Locate the cell with the specified text and output its [X, Y] center coordinate. 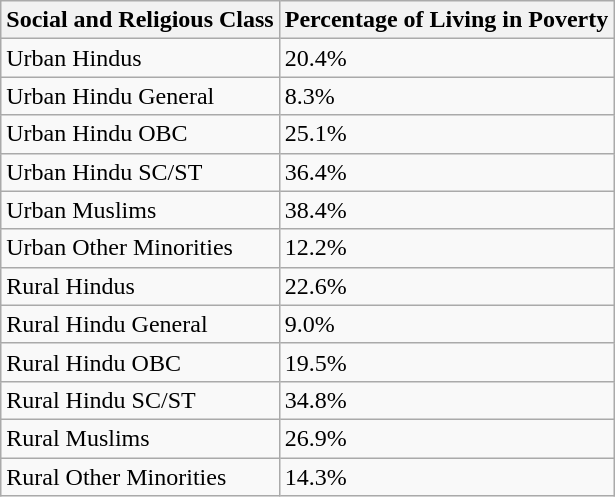
Rural Hindu General [140, 324]
38.4% [446, 210]
Urban Hindu OBC [140, 134]
Rural Other Minorities [140, 477]
14.3% [446, 477]
Rural Hindu OBC [140, 362]
34.8% [446, 400]
25.1% [446, 134]
20.4% [446, 58]
Rural Hindu SC/ST [140, 400]
Urban Other Minorities [140, 248]
Rural Muslims [140, 438]
Urban Hindu SC/ST [140, 172]
Percentage of Living in Poverty [446, 20]
Rural Hindus [140, 286]
12.2% [446, 248]
19.5% [446, 362]
Social and Religious Class [140, 20]
Urban Hindu General [140, 96]
8.3% [446, 96]
26.9% [446, 438]
Urban Hindus [140, 58]
Urban Muslims [140, 210]
36.4% [446, 172]
22.6% [446, 286]
9.0% [446, 324]
